For the text-containing cell, return its midpoint in (X, Y) coordinate format. 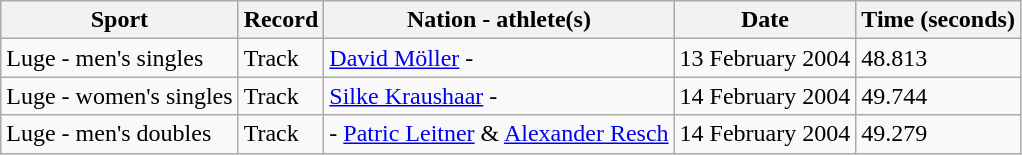
Luge - men's singles (120, 58)
49.279 (938, 134)
Luge - women's singles (120, 96)
Nation - athlete(s) (499, 20)
Record (281, 20)
Luge - men's doubles (120, 134)
- Patric Leitner & Alexander Resch (499, 134)
Sport (120, 20)
13 February 2004 (765, 58)
49.744 (938, 96)
Time (seconds) (938, 20)
Date (765, 20)
48.813 (938, 58)
David Möller - (499, 58)
Silke Kraushaar - (499, 96)
